Output the (x, y) coordinate of the center of the cell containing the given text.  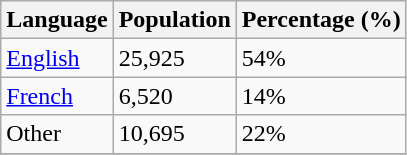
Population (174, 20)
22% (321, 134)
6,520 (174, 96)
English (57, 58)
Other (57, 134)
25,925 (174, 58)
54% (321, 58)
14% (321, 96)
10,695 (174, 134)
Percentage (%) (321, 20)
French (57, 96)
Language (57, 20)
